Search for the cell housing the specified text and yield its (X, Y) center coordinate. 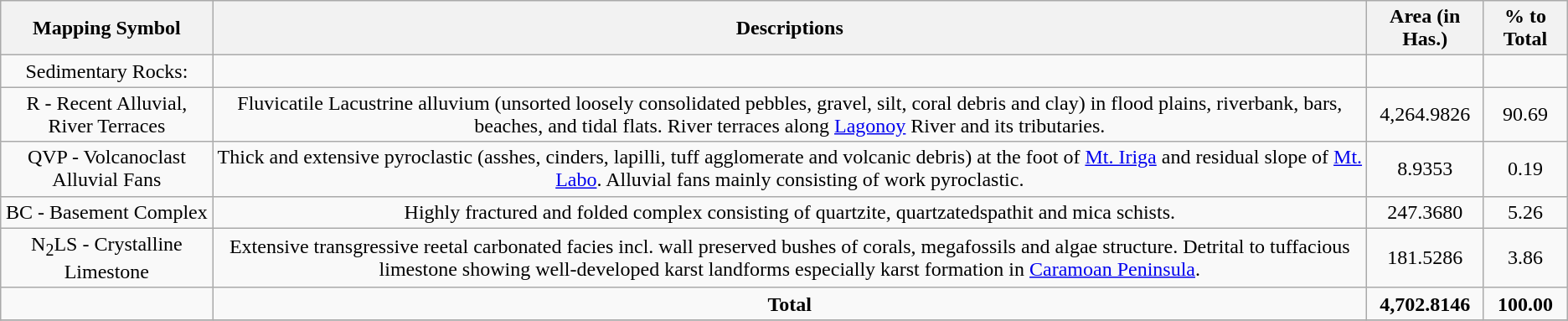
5.26 (1525, 212)
3.86 (1525, 258)
R - Recent Alluvial, River Terraces (107, 114)
100.00 (1525, 303)
181.5286 (1426, 258)
0.19 (1525, 169)
90.69 (1525, 114)
Mapping Symbol (107, 28)
4,702.8146 (1426, 303)
N2LS - Crystalline Limestone (107, 258)
% to Total (1525, 28)
Area (in Has.) (1426, 28)
Total (790, 303)
BC - Basement Complex (107, 212)
Descriptions (790, 28)
4,264.9826 (1426, 114)
8.9353 (1426, 169)
247.3680 (1426, 212)
Highly fractured and folded complex consisting of quartzite, quartzatedspathit and mica schists. (790, 212)
QVP - Volcanoclast Alluvial Fans (107, 169)
Sedimentary Rocks: (107, 71)
